Scan for the cell matching the given text and deliver its [x, y] coordinate at center. 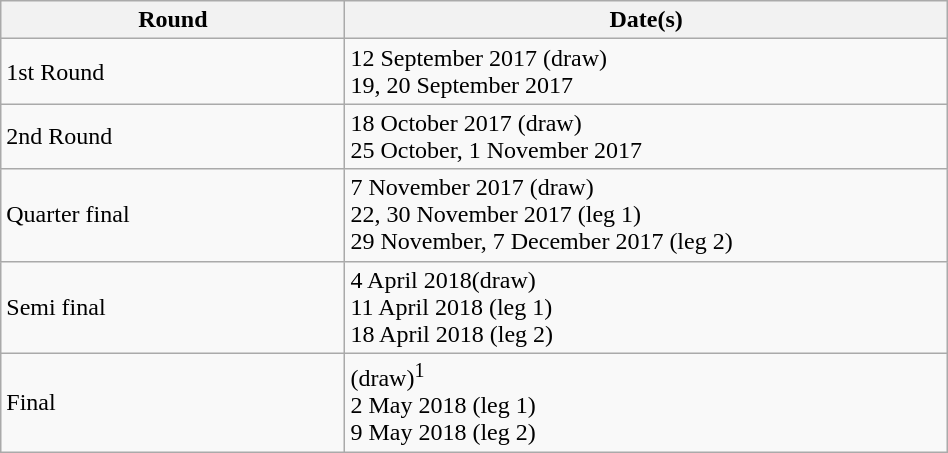
Round [173, 20]
Quarter final [173, 215]
7 November 2017 (draw)22, 30 November 2017 (leg 1)29 November, 7 December 2017 (leg 2) [646, 215]
Final [173, 402]
18 October 2017 (draw)25 October, 1 November 2017 [646, 136]
Date(s) [646, 20]
(draw)12 May 2018 (leg 1)9 May 2018 (leg 2) [646, 402]
12 September 2017 (draw)19, 20 September 2017 [646, 72]
4 April 2018(draw)11 April 2018 (leg 1)18 April 2018 (leg 2) [646, 307]
1st Round [173, 72]
2nd Round [173, 136]
Semi final [173, 307]
